Capture the cell that displays the provided text and extract its [X, Y] central coordinate. 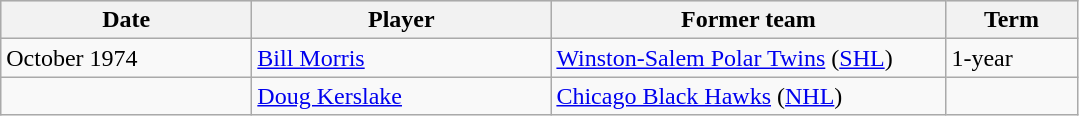
1-year [1012, 58]
Term [1012, 20]
Player [402, 20]
Date [126, 20]
Doug Kerslake [402, 96]
Bill Morris [402, 58]
Chicago Black Hawks (NHL) [748, 96]
Winston-Salem Polar Twins (SHL) [748, 58]
Former team [748, 20]
October 1974 [126, 58]
